Extract the [X, Y] coordinate from the center of the cell holding the provided text.  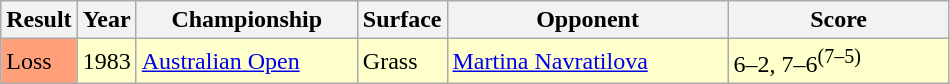
Year [106, 20]
6–2, 7–6(7–5) [838, 62]
1983 [106, 62]
Grass [402, 62]
Australian Open [246, 62]
Loss [39, 62]
Result [39, 20]
Surface [402, 20]
Martina Navratilova [588, 62]
Score [838, 20]
Championship [246, 20]
Opponent [588, 20]
